Search for the cell housing the specified text and yield its (X, Y) center coordinate. 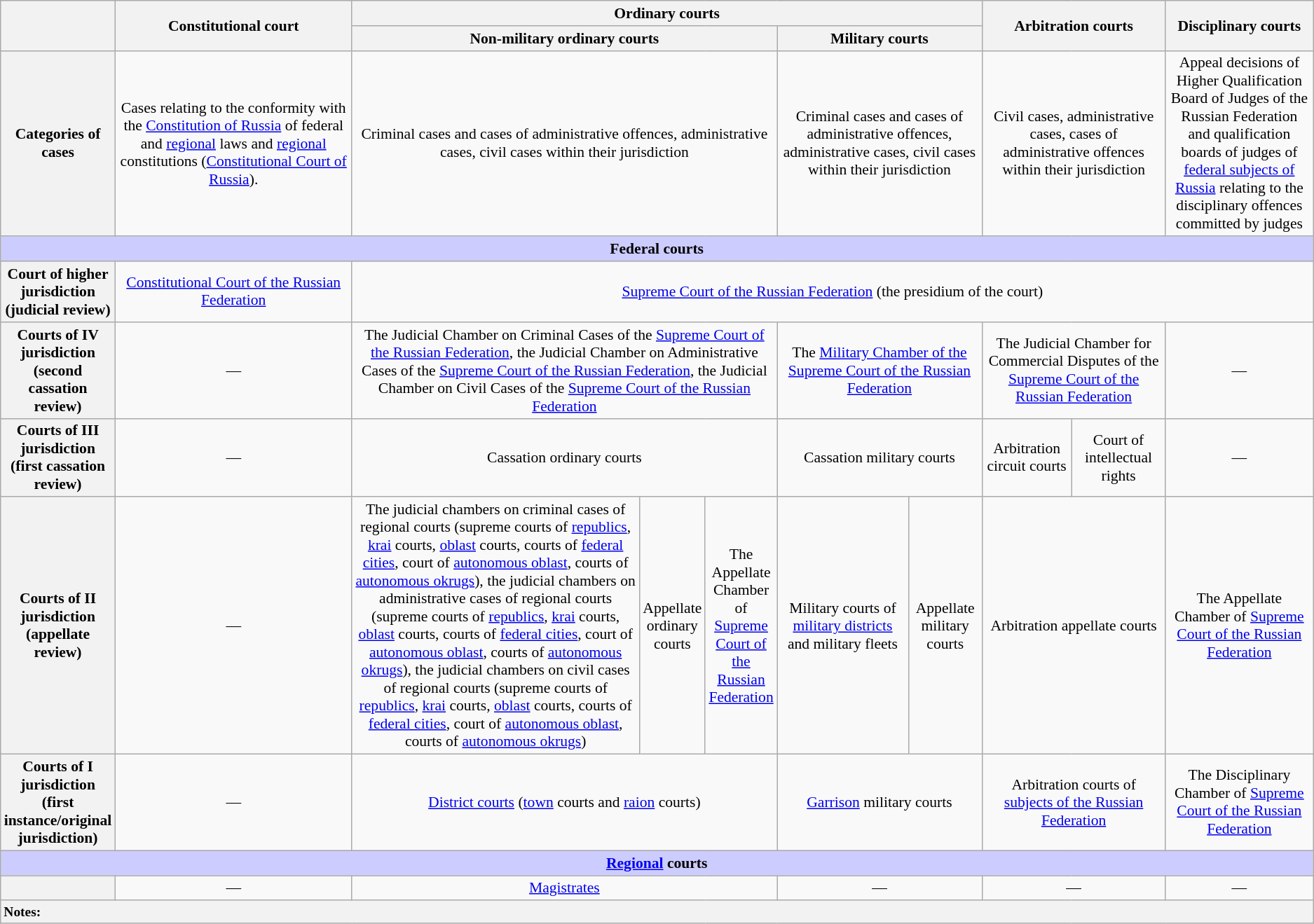
Constitutional court (233, 25)
Courts of II jurisdiction(appellate review) (58, 626)
District courts (town courts and raion courts) (565, 803)
The Military Chamber of the Supreme Court of the Russian Federation (880, 371)
The Judicial Chamber for Commercial Disputes of the Supreme Court of the Russian Federation (1074, 371)
Arbitration courts (1074, 25)
Constitutional Court of the Russian Federation (233, 291)
Military courts (880, 39)
Cassation military courts (880, 457)
Supreme Court of the Russian Federation (the presidium of the court) (833, 291)
The Disciplinary Chamber of Supreme Court of the Russian Federation (1239, 803)
Arbitration courts of subjects of the Russian Federation (1074, 803)
Military courts of military districts and military fleets (842, 626)
Civil cases, administrative cases, cases of administrative offences within their jurisdiction (1074, 143)
Court of intellectual rights (1118, 457)
Ordinary courts (667, 13)
Garrison military courts (880, 803)
Courts of III jurisdiction(first cassation review) (58, 457)
Regional courts (657, 863)
Appellate military courts (945, 626)
Notes: (657, 912)
Disciplinary courts (1239, 25)
Federal courts (657, 249)
Court of higher jurisdiction (judicial review) (58, 291)
Magistrates (565, 888)
Cassation ordinary courts (565, 457)
Courts of IV jurisdiction(second cassation review) (58, 371)
Courts of I jurisdiction(first instance/original jurisdiction) (58, 803)
Non-military ordinary courts (565, 39)
Appellate ordinary courts (672, 626)
Categories of cases (58, 143)
Arbitration circuit courts (1027, 457)
Arbitration appellate courts (1074, 626)
